Find where the given text appears and provide that cell's center as [x, y] coordinate. 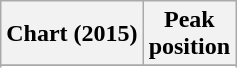
Chart (2015) [72, 34]
Peak position [189, 34]
